Determine the (X, Y) coordinate at the center of the cell enclosing the given text.  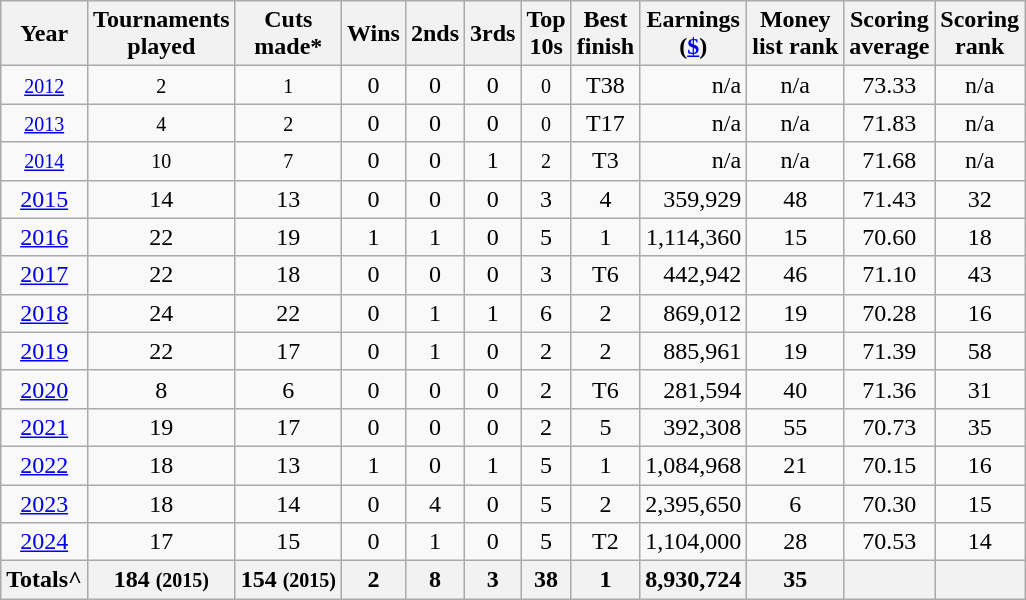
Top 10s (546, 34)
70.30 (890, 503)
2012 (44, 85)
71.39 (890, 351)
24 (162, 313)
8,930,724 (694, 580)
31 (980, 389)
73.33 (890, 85)
71.83 (890, 123)
58 (980, 351)
70.60 (890, 237)
Moneylist rank (796, 34)
70.28 (890, 313)
885,961 (694, 351)
Cuts made* (288, 34)
T3 (605, 161)
Best finish (605, 34)
Earnings($) (694, 34)
2018 (44, 313)
Scoring average (890, 34)
70.73 (890, 427)
48 (796, 199)
Scoringrank (980, 34)
359,929 (694, 199)
2022 (44, 465)
2015 (44, 199)
2017 (44, 275)
46 (796, 275)
Tournaments played (162, 34)
392,308 (694, 427)
55 (796, 427)
70.53 (890, 542)
2024 (44, 542)
10 (162, 161)
70.15 (890, 465)
2013 (44, 123)
3rds (493, 34)
1,114,360 (694, 237)
154 (2015) (288, 580)
2016 (44, 237)
32 (980, 199)
Totals^ (44, 580)
2nds (434, 34)
71.36 (890, 389)
T2 (605, 542)
2020 (44, 389)
869,012 (694, 313)
2021 (44, 427)
40 (796, 389)
Year (44, 34)
43 (980, 275)
28 (796, 542)
1,084,968 (694, 465)
71.68 (890, 161)
2,395,650 (694, 503)
442,942 (694, 275)
281,594 (694, 389)
T17 (605, 123)
1,104,000 (694, 542)
71.10 (890, 275)
71.43 (890, 199)
2014 (44, 161)
184 (2015) (162, 580)
2019 (44, 351)
2023 (44, 503)
Wins (373, 34)
T38 (605, 85)
21 (796, 465)
7 (288, 161)
38 (546, 580)
